Search for the cell housing the specified text and yield its (X, Y) center coordinate. 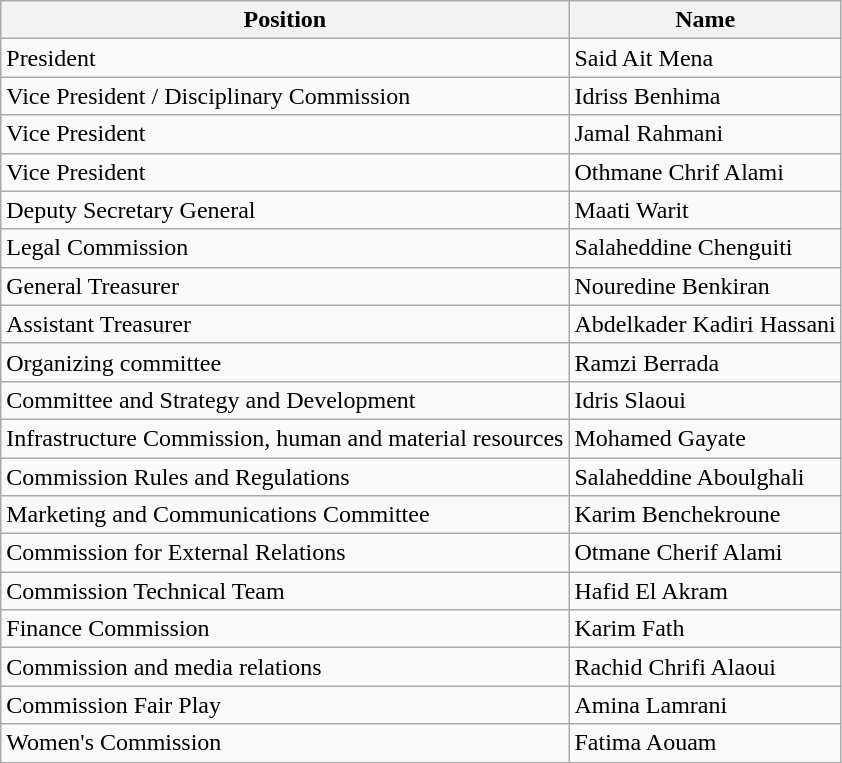
Ramzi Berrada (705, 362)
Commission and media relations (285, 667)
Commission Technical Team (285, 591)
Amina Lamrani (705, 705)
Maati Warit (705, 210)
Finance Commission (285, 629)
Otmane Cherif Alami (705, 553)
Fatima Aouam (705, 743)
Position (285, 20)
President (285, 58)
Deputy Secretary General (285, 210)
Nouredine Benkiran (705, 286)
Idriss Benhima (705, 96)
Vice President / Disciplinary Commission (285, 96)
Commission Rules and Regulations (285, 477)
Salaheddine Chenguiti (705, 248)
Commission Fair Play (285, 705)
Organizing committee (285, 362)
Hafid El Akram (705, 591)
Othmane Chrif Alami (705, 172)
Mohamed Gayate (705, 438)
Karim Benchekroune (705, 515)
Marketing and Communications Committee (285, 515)
Karim Fath (705, 629)
Abdelkader Kadiri Hassani (705, 324)
Infrastructure Commission, human and material resources (285, 438)
Rachid Chrifi Alaoui (705, 667)
Committee and Strategy and Development (285, 400)
Women's Commission (285, 743)
Salaheddine Aboulghali (705, 477)
General Treasurer (285, 286)
Assistant Treasurer (285, 324)
Jamal Rahmani (705, 134)
Commission for External Relations (285, 553)
Legal Commission (285, 248)
Name (705, 20)
Said Ait Mena (705, 58)
Idris Slaoui (705, 400)
